Output the (X, Y) coordinate of the center of the cell containing the given text.  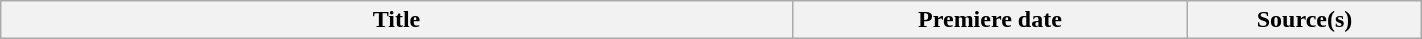
Premiere date (990, 20)
Title (396, 20)
Source(s) (1304, 20)
